Capture the cell that displays the provided text and extract its [x, y] central coordinate. 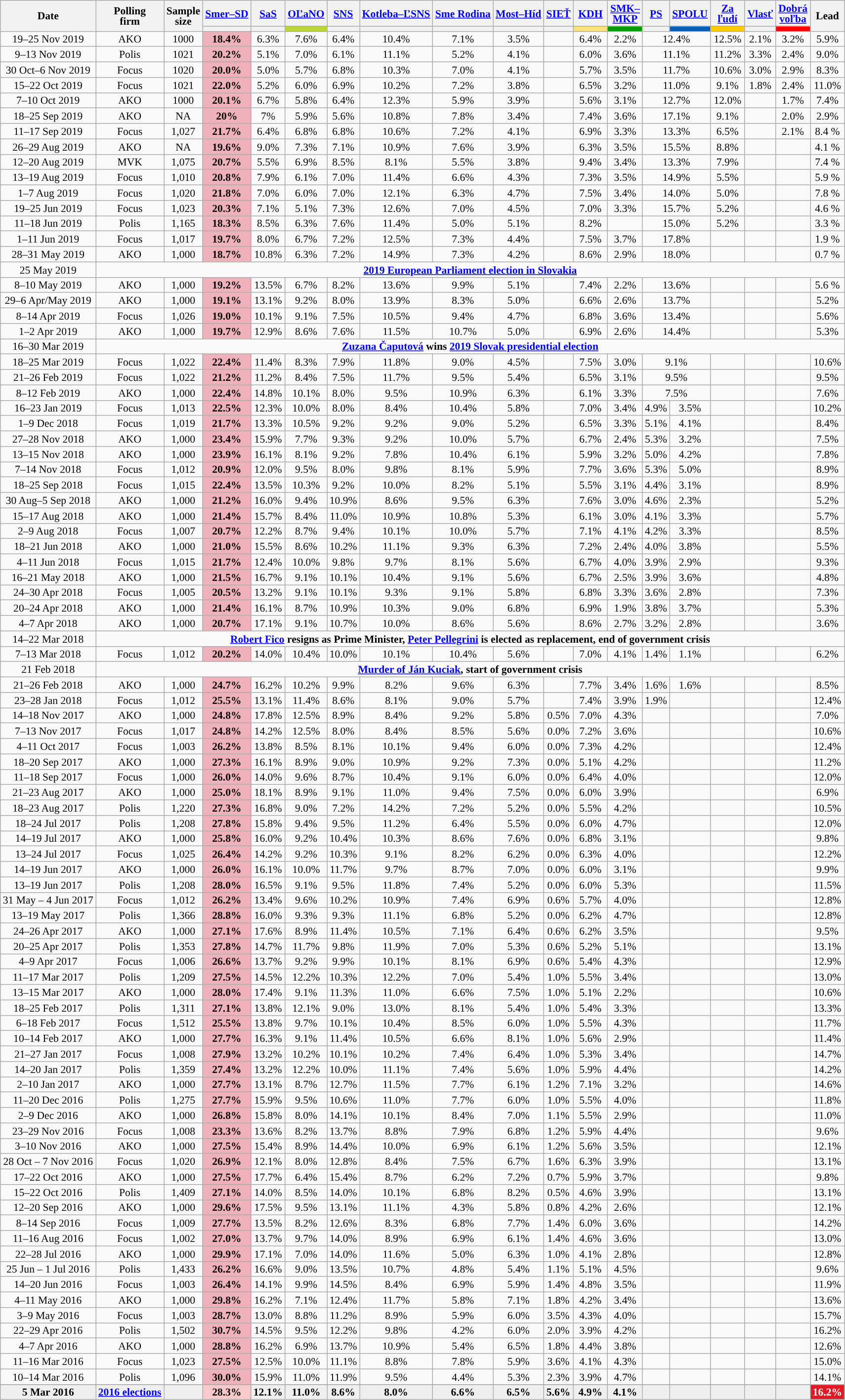
SNS [343, 13]
17.4% [268, 992]
3–10 Nov 2016 [48, 1146]
Zuzana Čaputová wins 2019 Slovak presidential election [470, 347]
25.0% [227, 792]
0.8% [558, 1207]
1.7% [793, 101]
2–10 Jan 2017 [48, 1085]
KDH [591, 13]
1,311 [183, 1008]
Smer–SD [227, 13]
20.0% [227, 70]
1,009 [183, 1223]
2–9 Dec 2016 [48, 1115]
2019 European Parliament election in Slovakia [470, 270]
24–26 Apr 2017 [48, 931]
12–20 Sep 2016 [48, 1207]
11–16 Mar 2016 [48, 1361]
30 Oct–6 Nov 2019 [48, 70]
7–14 Nov 2018 [48, 469]
OĽaNO [306, 13]
6–18 Feb 2017 [48, 1023]
21 Feb 2018 [48, 670]
15–22 Oct 2016 [48, 1193]
27.0% [227, 1238]
4–11 Oct 2017 [48, 746]
1,007 [183, 531]
21–23 Aug 2017 [48, 792]
18–25 Sep 2018 [48, 485]
17–22 Oct 2016 [48, 1177]
17.5% [268, 1207]
13–19 Jun 2017 [48, 884]
11–18 Jun 2019 [48, 223]
27.9% [227, 1054]
7–13 Mar 2018 [48, 654]
0.7 % [827, 254]
4.6 % [827, 208]
SPOLU [690, 13]
Most–Híd [518, 13]
1,025 [183, 854]
11–17 Mar 2017 [48, 977]
16–21 May 2018 [48, 577]
14.8% [268, 392]
23–29 Nov 2016 [48, 1130]
7.4 % [827, 162]
23.4% [227, 439]
22.5% [227, 408]
13–15 Mar 2017 [48, 992]
10–14 Feb 2017 [48, 1038]
1,165 [183, 223]
20.1% [227, 101]
7–10 Oct 2019 [48, 101]
17.6% [268, 931]
1,019 [183, 424]
13–19 Aug 2019 [48, 178]
1,433 [183, 1269]
11.6% [396, 1254]
1,002 [183, 1238]
28–31 May 2019 [48, 254]
13–15 Nov 2018 [48, 454]
20.3% [227, 208]
4–7 Apr 2016 [48, 1346]
18–21 Jun 2018 [48, 546]
0.7% [558, 1177]
Kotleba–ĽSNS [396, 13]
18–25 Mar 2019 [48, 362]
8–12 Feb 2019 [48, 392]
1,409 [183, 1193]
1,353 [183, 947]
1,220 [183, 808]
19–25 Nov 2019 [48, 39]
8–14 Sep 2016 [48, 1223]
21–26 Feb 2018 [48, 685]
19.6% [227, 146]
21.0% [227, 546]
1,010 [183, 178]
18–24 Jul 2017 [48, 823]
11–20 Dec 2016 [48, 1100]
11–16 Aug 2016 [48, 1238]
25 Jun – 1 Jul 2016 [48, 1269]
4–11 May 2016 [48, 1300]
14–19 Jun 2017 [48, 869]
14–20 Jun 2016 [48, 1284]
4.1 % [827, 146]
31 May – 4 Jun 2017 [48, 900]
22–29 Apr 2016 [48, 1331]
13–19 May 2017 [48, 916]
29.6% [227, 1207]
11–18 Sep 2017 [48, 777]
19.1% [227, 300]
1,026 [183, 316]
1,006 [183, 961]
SMK–MKP [625, 13]
18.3% [227, 223]
8–14 Apr 2019 [48, 316]
18–23 Aug 2017 [48, 808]
14–20 Jan 2017 [48, 1069]
14.6% [827, 1085]
12–20 Aug 2019 [48, 162]
4–9 Apr 2017 [48, 961]
Date [48, 16]
5 Mar 2016 [48, 1392]
5.9 % [827, 178]
24.7% [227, 685]
17.7% [268, 1177]
30.7% [227, 1331]
1–11 Jun 2019 [48, 239]
30 Aug–5 Sep 2018 [48, 500]
29.8% [227, 1300]
18.7% [227, 254]
Samplesize [183, 16]
10–14 Mar 2016 [48, 1376]
16–23 Jan 2019 [48, 408]
16.6% [268, 1269]
7.8 % [827, 193]
1–9 Dec 2018 [48, 424]
21.5% [227, 577]
1–2 Apr 2019 [48, 331]
15–17 Aug 2018 [48, 516]
27–28 Nov 2018 [48, 439]
Pollingfirm [130, 16]
7–13 Nov 2017 [48, 731]
25.8% [227, 839]
PS [656, 13]
1,502 [183, 1331]
Dobrá voľba [793, 13]
1,005 [183, 593]
21–26 Feb 2019 [48, 377]
14–22 Mar 2018 [48, 638]
4–7 Apr 2018 [48, 623]
14–19 Jul 2017 [48, 839]
2–9 Aug 2018 [48, 531]
9–13 Nov 2019 [48, 54]
16.8% [268, 808]
Lead [827, 16]
2016 elections [130, 1392]
21.8% [227, 193]
20.9% [227, 469]
26.6% [227, 961]
23–28 Jan 2018 [48, 700]
26.9% [227, 1162]
28.3% [227, 1392]
18–20 Sep 2017 [48, 762]
7% [268, 116]
16.7% [268, 577]
Sme Rodina [463, 13]
16.5% [268, 884]
Robert Fico resigns as Prime Minister, Peter Pellegrini is elected as replacement, end of government crisis [470, 638]
1,359 [183, 1069]
11.3% [343, 992]
2.7% [625, 623]
27.4% [227, 1069]
26–29 Aug 2019 [48, 146]
24–30 Apr 2018 [48, 593]
Murder of Ján Kuciak, start of government crisis [470, 670]
20.5% [227, 593]
1,075 [183, 162]
23.3% [227, 1130]
5.6 % [827, 285]
16.3% [268, 1038]
20–24 Apr 2018 [48, 608]
18.4% [227, 39]
2.5% [625, 577]
4–11 Jun 2018 [48, 562]
22.0% [227, 85]
13–24 Jul 2017 [48, 854]
29.9% [227, 1254]
19–25 Jun 2019 [48, 208]
29–6 Apr/May 2019 [48, 300]
30.0% [227, 1376]
MVK [130, 162]
16–30 Mar 2019 [48, 347]
1,013 [183, 408]
18–25 Feb 2017 [48, 1008]
13.9% [396, 300]
25 May 2019 [48, 270]
1,027 [183, 131]
8.4 % [827, 131]
SIEŤ [558, 13]
28 Oct – 7 Nov 2016 [48, 1162]
21–27 Jan 2017 [48, 1054]
1,096 [183, 1376]
18.1% [268, 792]
1.9 % [827, 239]
22–28 Jul 2016 [48, 1254]
3–9 May 2016 [48, 1315]
3.3 % [827, 223]
20% [227, 116]
20–25 Apr 2017 [48, 947]
Za ľudí [727, 13]
14–18 Nov 2017 [48, 715]
19.0% [227, 316]
23.9% [227, 454]
1,275 [183, 1100]
26.8% [227, 1115]
19.2% [227, 285]
20.8% [227, 178]
18.0% [676, 254]
1020 [183, 70]
28.7% [227, 1315]
8–10 May 2019 [48, 285]
15–22 Oct 2019 [48, 85]
1,512 [183, 1023]
1,209 [183, 977]
1,366 [183, 916]
11–17 Sep 2019 [48, 131]
1–7 Aug 2019 [48, 193]
18–25 Sep 2019 [48, 116]
Vlasť [760, 13]
SaS [268, 13]
